Determine the [X, Y] coordinate at the center of the cell enclosing the given text.  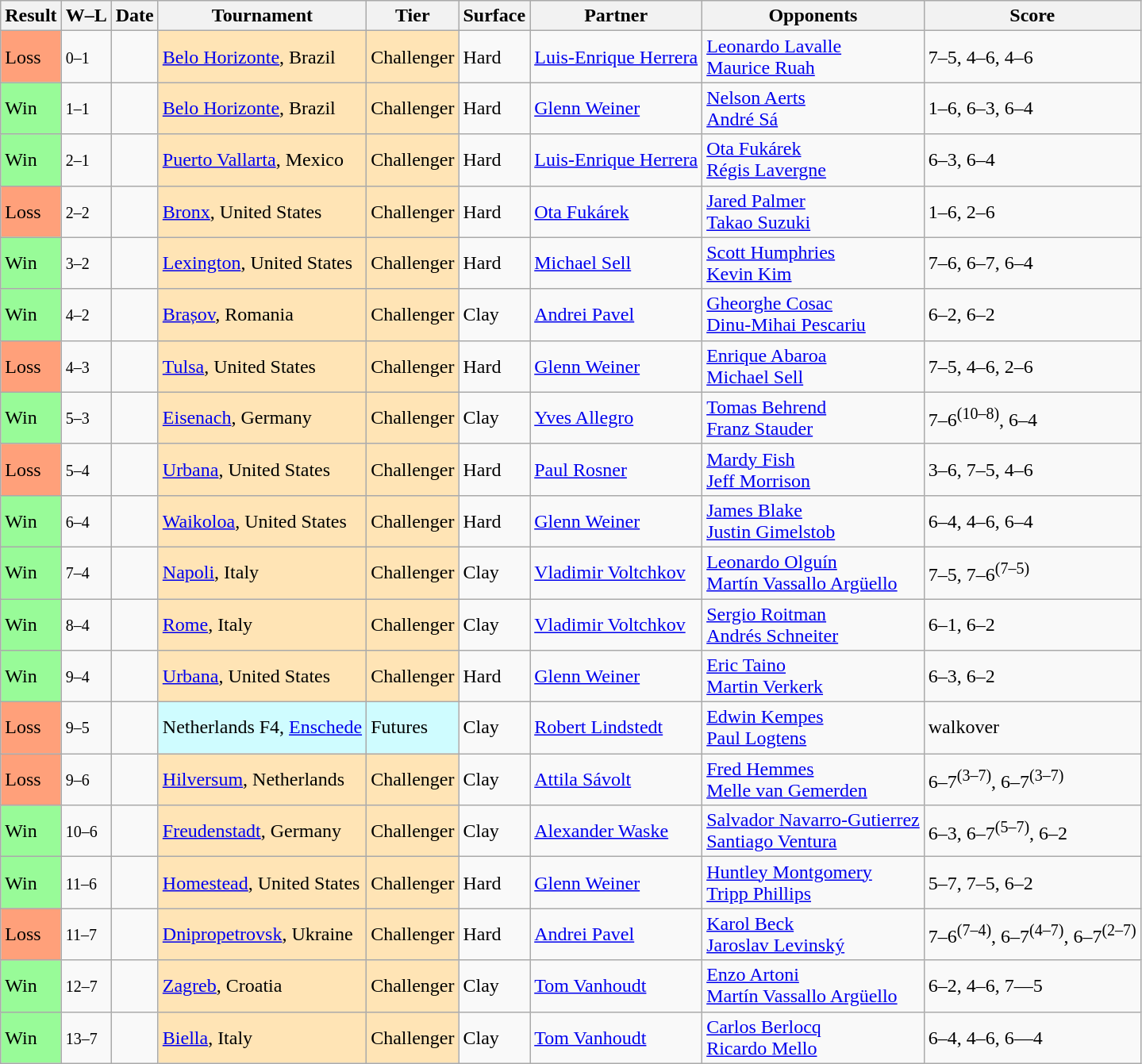
Gheorghe Cosac Dinu-Mihai Pescariu [813, 314]
Tier [413, 16]
Karol Beck Jaroslav Levinský [813, 935]
6–7(3–7), 6–7(3–7) [1032, 779]
7–6(7–4), 6–7(4–7), 6–7(2–7) [1032, 935]
Eric Taino Martin Verkerk [813, 676]
6–4 [86, 520]
0–1 [86, 57]
2–2 [86, 211]
Attila Sávolt [616, 779]
Leonardo Lavalle Maurice Ruah [813, 57]
Tournament [262, 16]
2–1 [86, 160]
Eisenach, Germany [262, 417]
Rome, Italy [262, 624]
Alexander Waske [616, 832]
4–3 [86, 367]
Robert Lindstedt [616, 728]
walkover [1032, 728]
Huntley Montgomery Tripp Phillips [813, 882]
Jared Palmer Takao Suzuki [813, 211]
1–1 [86, 108]
13–7 [86, 1038]
Zagreb, Croatia [262, 985]
Fred Hemmes Melle van Gemerden [813, 779]
Salvador Navarro-Gutierrez Santiago Ventura [813, 832]
1–6, 6–3, 6–4 [1032, 108]
Brașov, Romania [262, 314]
Ota Fukárek Régis Lavergne [813, 160]
Netherlands F4, Enschede [262, 728]
Partner [616, 16]
1–6, 2–6 [1032, 211]
6–3, 6–7(5–7), 6–2 [1032, 832]
Enrique Abaroa Michael Sell [813, 367]
James Blake Justin Gimelstob [813, 520]
5–7, 7–5, 6–2 [1032, 882]
Sergio Roitman Andrés Schneiter [813, 624]
Paul Rosner [616, 470]
12–7 [86, 985]
Homestead, United States [262, 882]
9–4 [86, 676]
Yves Allegro [616, 417]
Futures [413, 728]
Waikoloa, United States [262, 520]
10–6 [86, 832]
Michael Sell [616, 263]
7–4 [86, 573]
5–4 [86, 470]
Result [31, 16]
Nelson Aerts André Sá [813, 108]
3–2 [86, 263]
Puerto Vallarta, Mexico [262, 160]
5–3 [86, 417]
Hilversum, Netherlands [262, 779]
3–6, 7–5, 4–6 [1032, 470]
Edwin Kempes Paul Logtens [813, 728]
Tulsa, United States [262, 367]
Date [135, 16]
6–1, 6–2 [1032, 624]
Scott Humphries Kevin Kim [813, 263]
6–2, 6–2 [1032, 314]
Dnipropetrovsk, Ukraine [262, 935]
7–5, 7–6(7–5) [1032, 573]
6–2, 4–6, 7—5 [1032, 985]
Ota Fukárek [616, 211]
Leonardo Olguín Martín Vassallo Argüello [813, 573]
Freudenstadt, Germany [262, 832]
Mardy Fish Jeff Morrison [813, 470]
8–4 [86, 624]
7–6, 6–7, 6–4 [1032, 263]
9–5 [86, 728]
4–2 [86, 314]
6–4, 4–6, 6—4 [1032, 1038]
Tomas Behrend Franz Stauder [813, 417]
Enzo Artoni Martín Vassallo Argüello [813, 985]
W–L [86, 16]
7–5, 4–6, 4–6 [1032, 57]
Napoli, Italy [262, 573]
6–4, 4–6, 6–4 [1032, 520]
7–6(10–8), 6–4 [1032, 417]
Biella, Italy [262, 1038]
Score [1032, 16]
11–6 [86, 882]
Surface [494, 16]
9–6 [86, 779]
Lexington, United States [262, 263]
11–7 [86, 935]
7–5, 4–6, 2–6 [1032, 367]
Opponents [813, 16]
6–3, 6–2 [1032, 676]
6–3, 6–4 [1032, 160]
Bronx, United States [262, 211]
Carlos Berlocq Ricardo Mello [813, 1038]
